From the cell containing the given text, extract its center point as (X, Y) coordinate. 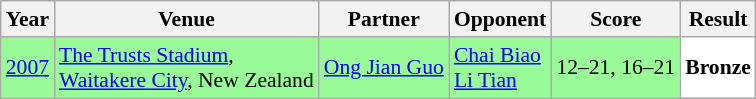
Score (616, 19)
12–21, 16–21 (616, 68)
Ong Jian Guo (384, 68)
Opponent (500, 19)
Bronze (718, 68)
2007 (28, 68)
Partner (384, 19)
Result (718, 19)
Chai Biao Li Tian (500, 68)
Venue (186, 19)
The Trusts Stadium,Waitakere City, New Zealand (186, 68)
Year (28, 19)
